Search for the cell housing the specified text and yield its (X, Y) center coordinate. 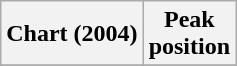
Chart (2004) (72, 34)
Peakposition (189, 34)
